For the text-containing cell, return its midpoint in [X, Y] coordinate format. 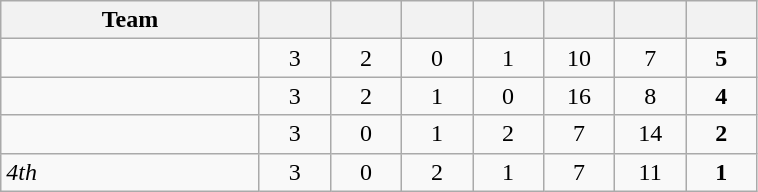
5 [722, 58]
Team [130, 20]
4th [130, 172]
11 [650, 172]
16 [580, 96]
10 [580, 58]
14 [650, 134]
4 [722, 96]
8 [650, 96]
